Extract the [x, y] coordinate from the center of the cell holding the provided text.  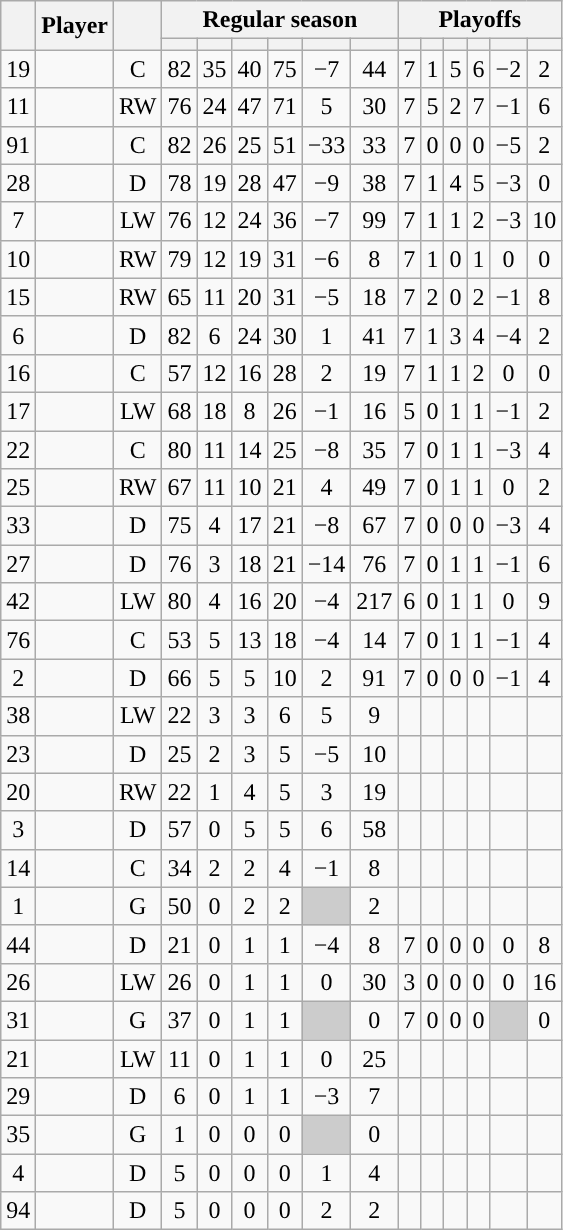
58 [374, 830]
66 [180, 678]
99 [374, 221]
29 [18, 1097]
41 [374, 335]
53 [180, 640]
71 [284, 107]
68 [180, 411]
13 [250, 640]
94 [18, 1211]
37 [180, 1020]
49 [374, 488]
15 [18, 297]
−14 [326, 564]
51 [284, 145]
−33 [326, 145]
Regular season [280, 20]
34 [180, 868]
−6 [326, 259]
50 [180, 906]
23 [18, 754]
Playoffs [480, 20]
−2 [508, 69]
−9 [326, 183]
78 [180, 183]
40 [250, 69]
42 [18, 602]
27 [18, 564]
217 [374, 602]
65 [180, 297]
79 [180, 259]
36 [284, 221]
Player [75, 26]
